Find where the given text appears and provide that cell's center as (X, Y) coordinate. 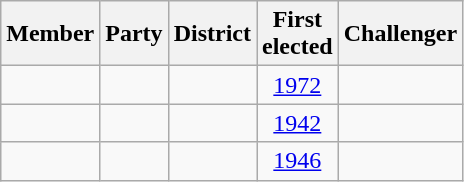
1946 (297, 161)
Member (50, 34)
Firstelected (297, 34)
District (212, 34)
Challenger (400, 34)
1942 (297, 123)
1972 (297, 85)
Party (134, 34)
